Search for the cell housing the specified text and yield its (X, Y) center coordinate. 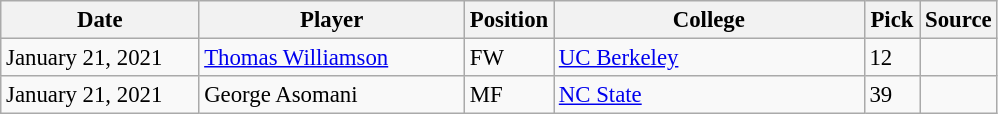
Thomas Williamson (332, 58)
Pick (892, 20)
UC Berkeley (710, 58)
39 (892, 95)
Player (332, 20)
NC State (710, 95)
College (710, 20)
George Asomani (332, 95)
MF (508, 95)
Date (100, 20)
12 (892, 58)
Position (508, 20)
Source (958, 20)
FW (508, 58)
